Provide the [x, y] coordinate of the cell's center where the given text is located.  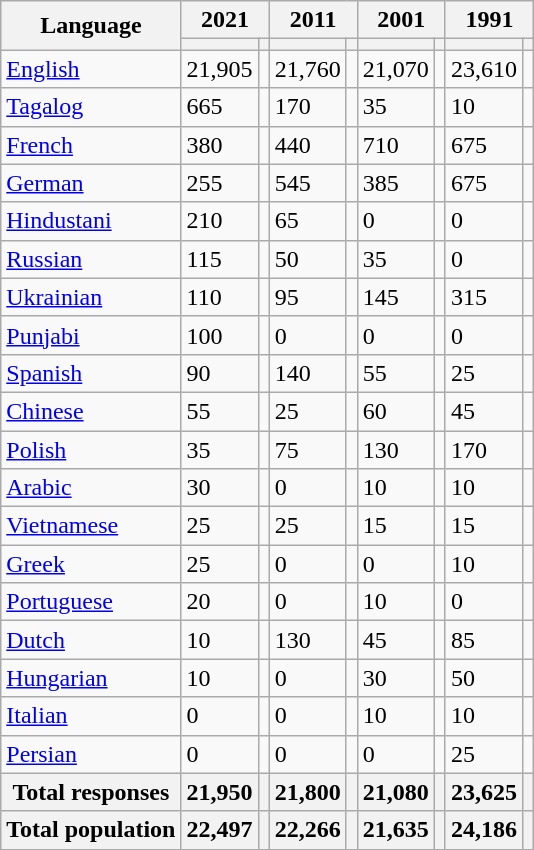
75 [308, 449]
90 [220, 373]
85 [484, 640]
23,610 [484, 69]
Total responses [91, 792]
20 [220, 602]
English [91, 69]
115 [220, 259]
Language [91, 26]
385 [396, 183]
1991 [489, 20]
95 [308, 297]
2011 [313, 20]
Spanish [91, 373]
Arabic [91, 488]
140 [308, 373]
21,080 [396, 792]
Ukrainian [91, 297]
440 [308, 145]
Dutch [91, 640]
100 [220, 335]
380 [220, 145]
Total population [91, 830]
2021 [225, 20]
255 [220, 183]
Hungarian [91, 678]
Italian [91, 716]
60 [396, 411]
French [91, 145]
Polish [91, 449]
65 [308, 221]
2001 [401, 20]
22,266 [308, 830]
24,186 [484, 830]
21,635 [396, 830]
Persian [91, 754]
23,625 [484, 792]
Tagalog [91, 107]
315 [484, 297]
22,497 [220, 830]
Portuguese [91, 602]
Greek [91, 564]
145 [396, 297]
710 [396, 145]
21,070 [396, 69]
545 [308, 183]
21,800 [308, 792]
21,950 [220, 792]
21,905 [220, 69]
German [91, 183]
21,760 [308, 69]
Hindustani [91, 221]
Russian [91, 259]
110 [220, 297]
Vietnamese [91, 526]
665 [220, 107]
Punjabi [91, 335]
Chinese [91, 411]
210 [220, 221]
